Locate the cell with the specified text and output its [x, y] center coordinate. 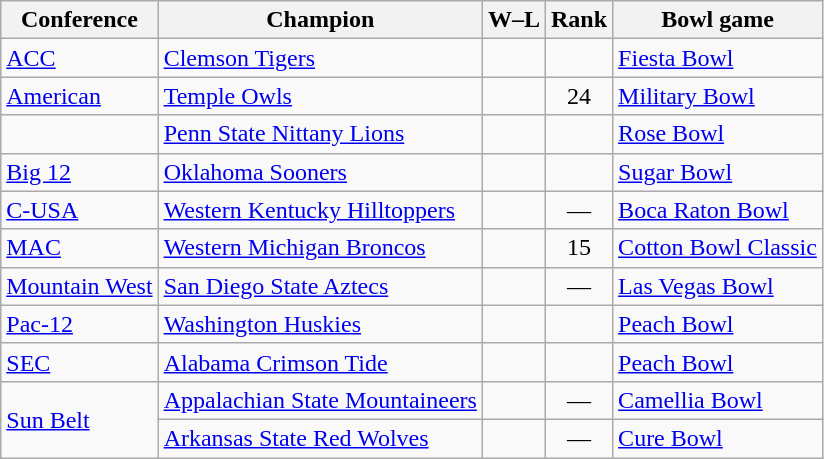
Arkansas State Red Wolves [320, 438]
Champion [320, 20]
Sun Belt [80, 419]
Sugar Bowl [718, 172]
Fiesta Bowl [718, 58]
15 [578, 248]
Conference [80, 20]
Las Vegas Bowl [718, 286]
Cure Bowl [718, 438]
Military Bowl [718, 96]
SEC [80, 362]
W–L [514, 20]
Washington Huskies [320, 324]
Mountain West [80, 286]
C-USA [80, 210]
Alabama Crimson Tide [320, 362]
Cotton Bowl Classic [718, 248]
Camellia Bowl [718, 400]
American [80, 96]
Boca Raton Bowl [718, 210]
San Diego State Aztecs [320, 286]
Bowl game [718, 20]
Appalachian State Mountaineers [320, 400]
Rank [578, 20]
Clemson Tigers [320, 58]
Penn State Nittany Lions [320, 134]
Oklahoma Sooners [320, 172]
MAC [80, 248]
ACC [80, 58]
Western Kentucky Hilltoppers [320, 210]
Pac-12 [80, 324]
Western Michigan Broncos [320, 248]
Rose Bowl [718, 134]
Temple Owls [320, 96]
Big 12 [80, 172]
24 [578, 96]
